Return the [x, y] coordinate for the center point of the cell that contains the specified text.  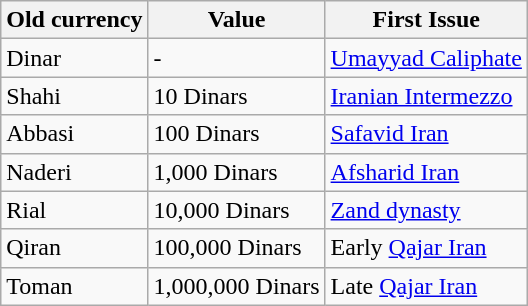
Late Qajar Iran [426, 286]
Naderi [74, 172]
100 Dinars [236, 134]
Afsharid Iran [426, 172]
Qiran [74, 248]
100,000 Dinars [236, 248]
Iranian Intermezzo [426, 96]
Abbasi [74, 134]
Toman [74, 286]
Dinar [74, 58]
Safavid Iran [426, 134]
1,000 Dinars [236, 172]
First Issue [426, 20]
Umayyad Caliphate [426, 58]
1,000,000 Dinars [236, 286]
Zand dynasty [426, 210]
10 Dinars [236, 96]
- [236, 58]
Old currency [74, 20]
Shahi [74, 96]
Rial [74, 210]
Value [236, 20]
10,000 Dinars [236, 210]
Early Qajar Iran [426, 248]
